Detect which cell encompasses the target text, then output its (x, y) center coordinate. 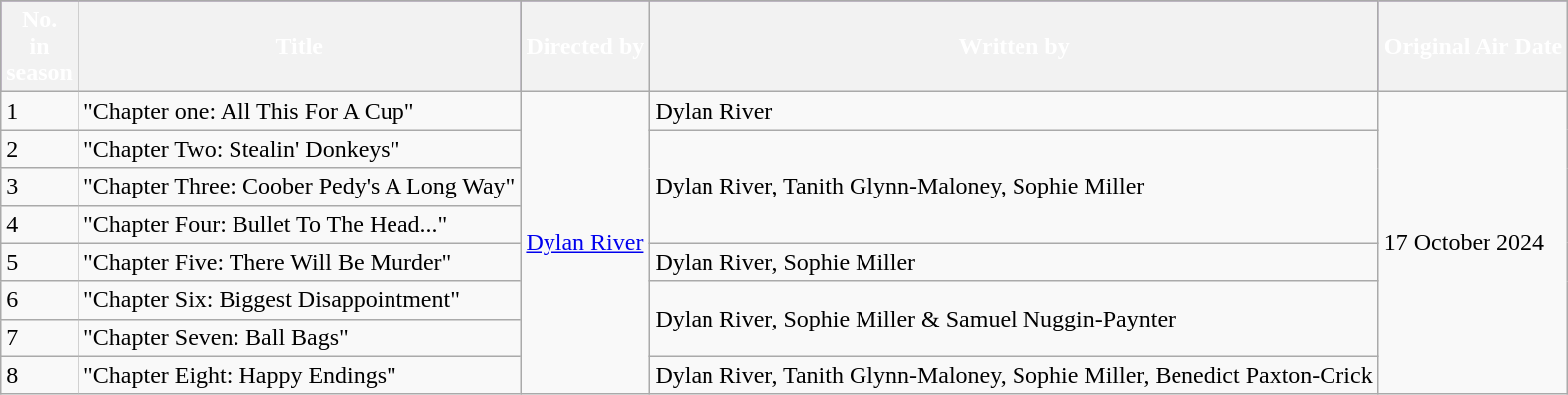
"Chapter Four: Bullet To The Head..." (298, 224)
2 (40, 149)
3 (40, 187)
"Chapter Three: Coober Pedy's A Long Way" (298, 187)
4 (40, 224)
"Chapter Eight: Happy Endings" (298, 375)
Dylan River, Sophie Miller (1014, 262)
17 October 2024 (1473, 243)
8 (40, 375)
"Chapter Five: There Will Be Murder" (298, 262)
1 (40, 111)
"Chapter Six: Biggest Disappointment" (298, 300)
7 (40, 337)
Dylan River, Tanith Glynn-Maloney, Sophie Miller, Benedict Paxton-Crick (1014, 375)
"Chapter one: All This For A Cup" (298, 111)
Title (298, 47)
Dylan River, Sophie Miller & Samuel Nuggin-Paynter (1014, 319)
5 (40, 262)
Original Air Date (1473, 47)
"Chapter Seven: Ball Bags" (298, 337)
Dylan River, Tanith Glynn-Maloney, Sophie Miller (1014, 187)
Written by (1014, 47)
No. inseason (40, 47)
"Chapter Two: Stealin' Donkeys" (298, 149)
6 (40, 300)
Directed by (585, 47)
